Detect which cell encompasses the target text, then output its (x, y) center coordinate. 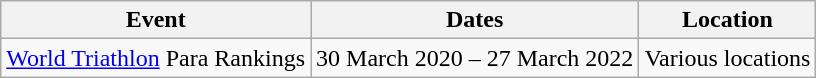
Event (156, 20)
30 March 2020 – 27 March 2022 (475, 58)
Location (728, 20)
Various locations (728, 58)
Dates (475, 20)
World Triathlon Para Rankings (156, 58)
